Provide the (X, Y) coordinate of the cell's center where the given text is located.  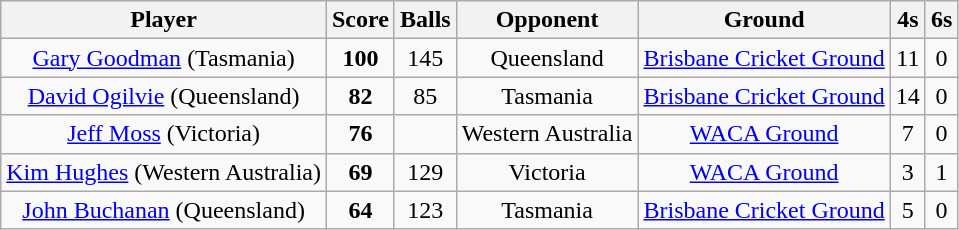
1 (941, 172)
John Buchanan (Queensland) (164, 210)
Opponent (547, 20)
11 (908, 58)
64 (360, 210)
4s (908, 20)
7 (908, 134)
Queensland (547, 58)
69 (360, 172)
Victoria (547, 172)
David Ogilvie (Queensland) (164, 96)
85 (425, 96)
14 (908, 96)
Score (360, 20)
Gary Goodman (Tasmania) (164, 58)
Western Australia (547, 134)
145 (425, 58)
Balls (425, 20)
5 (908, 210)
Kim Hughes (Western Australia) (164, 172)
3 (908, 172)
123 (425, 210)
129 (425, 172)
82 (360, 96)
Player (164, 20)
76 (360, 134)
100 (360, 58)
6s (941, 20)
Jeff Moss (Victoria) (164, 134)
Ground (764, 20)
